From the cell containing the given text, extract its center point as (x, y) coordinate. 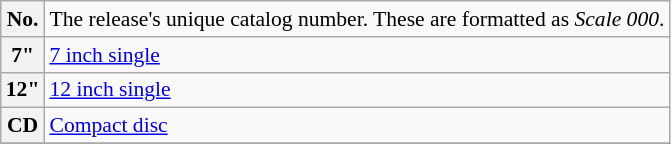
The release's unique catalog number. These are formatted as Scale 000. (356, 19)
Compact disc (356, 126)
12 inch single (356, 90)
CD (23, 126)
7" (23, 55)
No. (23, 19)
7 inch single (356, 55)
12" (23, 90)
